Find where the given text appears and provide that cell's center as [X, Y] coordinate. 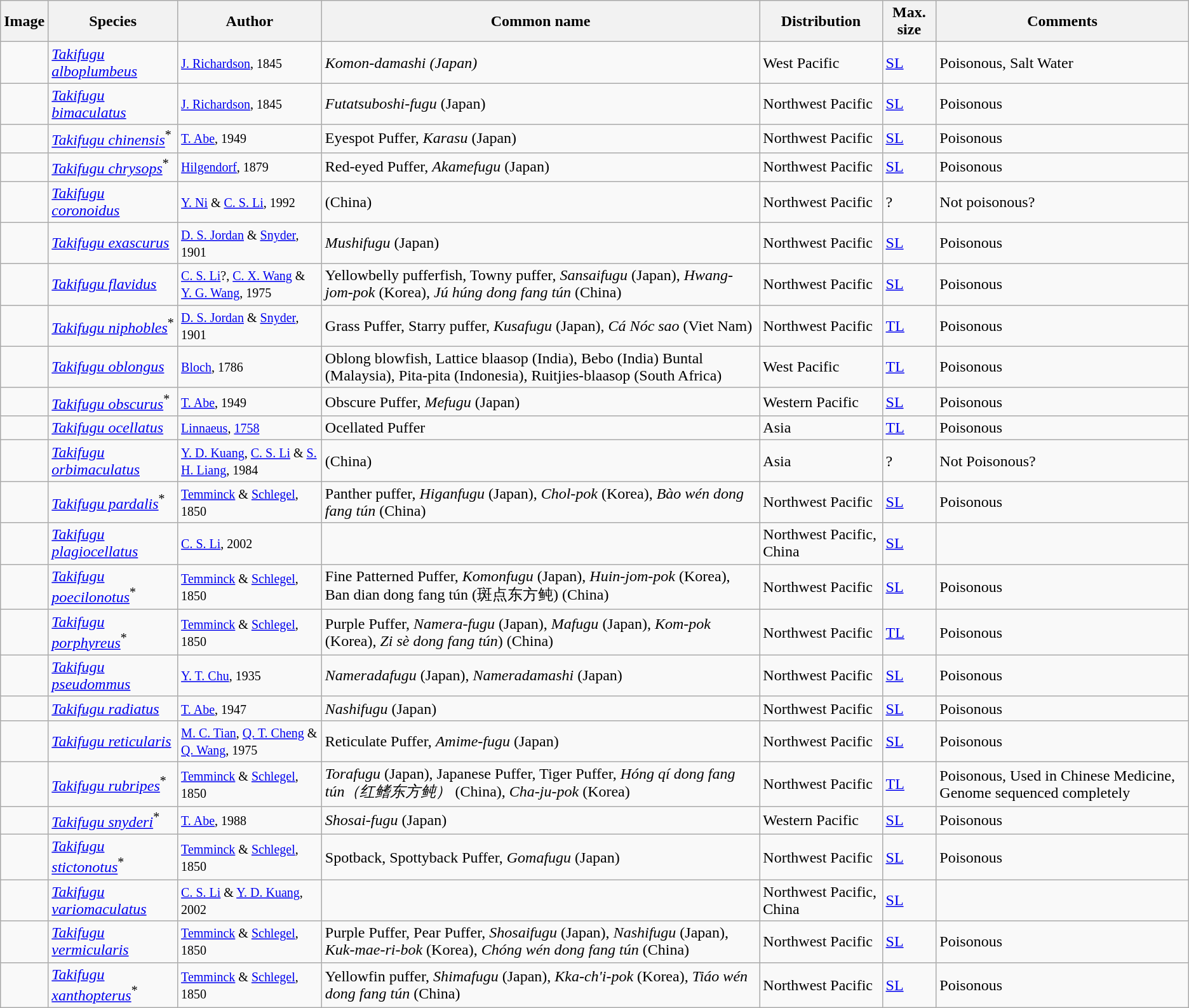
Komon-damashi (Japan) [541, 62]
Takifugu vermicularis [113, 941]
Shosai-fugu (Japan) [541, 821]
Takifugu stictonotus* [113, 857]
Purple Puffer, Namera-fugu (Japan), Mafugu (Japan), Kom-pok (Korea), Zi sè dong fang tún) (China) [541, 633]
C. S. Li & Y. D. Kuang, 2002 [250, 901]
Takifugu snyderi* [113, 821]
Distribution [821, 22]
Y. D. Kuang, C. S. Li & S. H. Liang, 1984 [250, 461]
Takifugu ocellatus [113, 428]
Spotback, Spottyback Puffer, Gomafugu (Japan) [541, 857]
Takifugu coronoidus [113, 202]
Futatsuboshi-fugu (Japan) [541, 104]
Comments [1062, 22]
Takifugu flavidus [113, 285]
Species [113, 22]
Yellowfin puffer, Shimafugu (Japan), Kka-ch'i-pok (Korea), Tiáo wén dong fang tún (China) [541, 985]
Ocellated Puffer [541, 428]
Not poisonous? [1062, 202]
T. Abe, 1947 [250, 708]
M. C. Tian, Q. T. Cheng & Q. Wang, 1975 [250, 741]
Takifugu obscurus* [113, 401]
Hilgendorf, 1879 [250, 166]
Takifugu plagiocellatus [113, 544]
Takifugu xanthopterus* [113, 985]
Linnaeus, 1758 [250, 428]
Purple Puffer, Pear Puffer, Shosaifugu (Japan), Nashifugu (Japan), Kuk-mae-ri-bok (Korea), Chóng wén dong fang tún (China) [541, 941]
Takifugu porphyreus* [113, 633]
C. S. Li, 2002 [250, 544]
Poisonous, Salt Water [1062, 62]
Bloch, 1786 [250, 367]
Common name [541, 22]
Author [250, 22]
Takifugu chrysops* [113, 166]
Takifugu orbimaculatus [113, 461]
Takifugu pseudommus [113, 676]
Y. T. Chu, 1935 [250, 676]
Image [24, 22]
Oblong blowfish, Lattice blaasop (India), Bebo (India) Buntal (Malaysia), Pita-pita (Indonesia), Ruitjies-blaasop (South Africa) [541, 367]
Nashifugu (Japan) [541, 708]
C. S. Li?, C. X. Wang & Y. G. Wang, 1975 [250, 285]
Yellowbelly pufferfish, Towny puffer, Sansaifugu (Japan), Hwang-jom-pok (Korea), Jú húng dong fang tún (China) [541, 285]
Takifugu pardalis* [113, 502]
Takifugu radiatus [113, 708]
Takifugu variomaculatus [113, 901]
Panther puffer, Higanfugu (Japan), Chol-pok (Korea), Bào wén dong fang tún (China) [541, 502]
Torafugu (Japan), Japanese Puffer, Tiger Puffer, Hóng qí dong fang tún（红鳍东方鲀） (China), Cha-ju-pok (Korea) [541, 784]
Eyespot Puffer, Karasu (Japan) [541, 138]
Takifugu exascurus [113, 243]
Takifugu chinensis* [113, 138]
Takifugu bimaculatus [113, 104]
Red-eyed Puffer, Akamefugu (Japan) [541, 166]
Grass Puffer, Starry puffer, Kusafugu (Japan), Cá Nóc sao (Viet Nam) [541, 325]
Poisonous, Used in Chinese Medicine, Genome sequenced completely [1062, 784]
Fine Patterned Puffer, Komonfugu (Japan), Huin-jom-pok (Korea), Ban dian dong fang tún (斑点东方鲀) (China) [541, 587]
Takifugu reticularis [113, 741]
Max. size [910, 22]
Takifugu poecilonotus* [113, 587]
Takifugu rubripes* [113, 784]
Takifugu oblongus [113, 367]
Nameradafugu (Japan), Nameradamashi (Japan) [541, 676]
T. Abe, 1988 [250, 821]
Not Poisonous? [1062, 461]
Reticulate Puffer, Amime-fugu (Japan) [541, 741]
Takifugu niphobles* [113, 325]
Obscure Puffer, Mefugu (Japan) [541, 401]
Mushifugu (Japan) [541, 243]
Takifugu alboplumbeus [113, 62]
Y. Ni & C. S. Li, 1992 [250, 202]
